Return the (x, y) coordinate for the center point of the cell that contains the specified text.  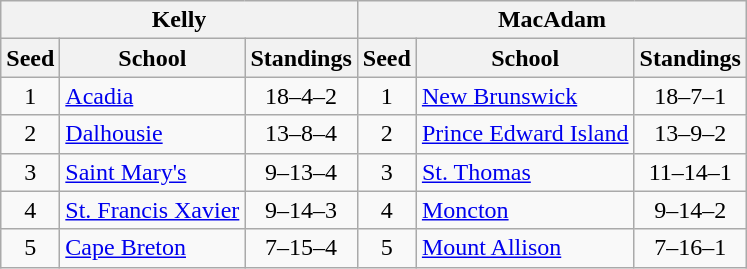
Kelly (180, 20)
13–9–2 (690, 134)
Saint Mary's (152, 172)
Prince Edward Island (525, 134)
13–8–4 (301, 134)
Acadia (152, 96)
18–7–1 (690, 96)
Dalhousie (152, 134)
11–14–1 (690, 172)
9–14–3 (301, 210)
St. Thomas (525, 172)
7–15–4 (301, 248)
MacAdam (552, 20)
Cape Breton (152, 248)
7–16–1 (690, 248)
18–4–2 (301, 96)
New Brunswick (525, 96)
9–14–2 (690, 210)
Mount Allison (525, 248)
St. Francis Xavier (152, 210)
9–13–4 (301, 172)
Moncton (525, 210)
